Detect which cell encompasses the target text, then output its [x, y] center coordinate. 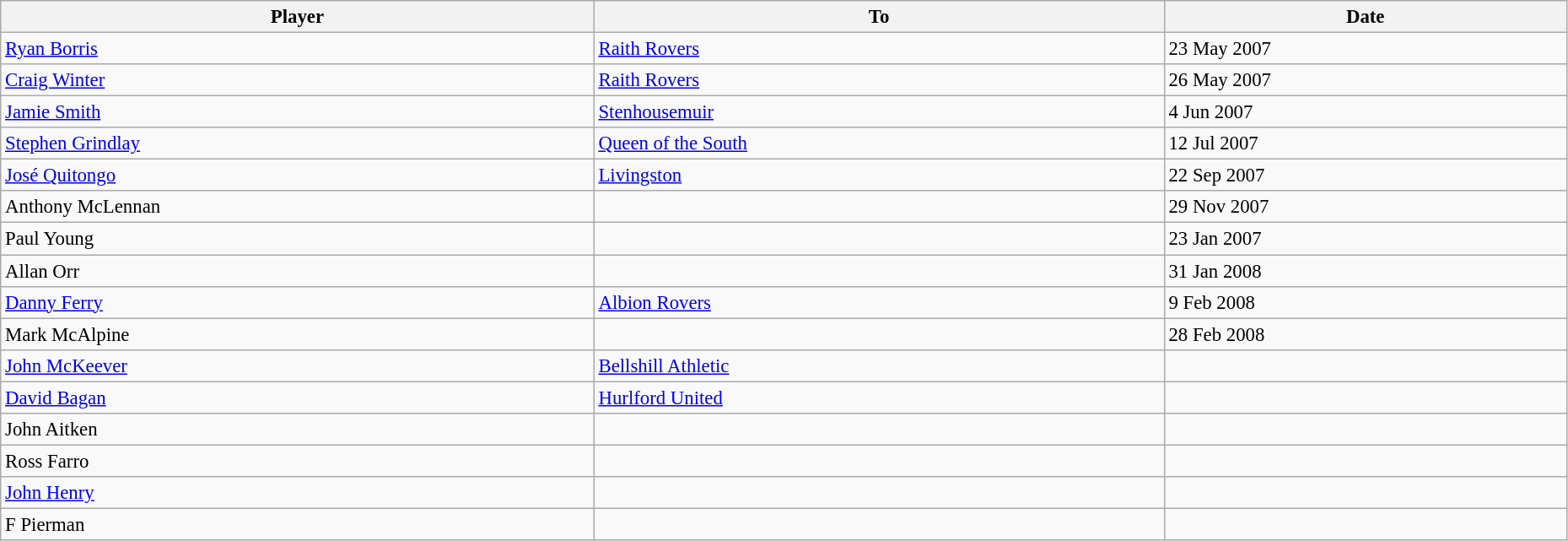
Anthony McLennan [297, 207]
John Henry [297, 493]
Jamie Smith [297, 112]
12 Jul 2007 [1365, 143]
23 Jan 2007 [1365, 239]
John McKeever [297, 365]
31 Jan 2008 [1365, 271]
Craig Winter [297, 80]
26 May 2007 [1365, 80]
4 Jun 2007 [1365, 112]
Player [297, 17]
Livingston [879, 176]
Ryan Borris [297, 49]
Albion Rovers [879, 302]
Date [1365, 17]
David Bagan [297, 398]
Stenhousemuir [879, 112]
22 Sep 2007 [1365, 176]
Queen of the South [879, 143]
Bellshill Athletic [879, 365]
Mark McAlpine [297, 334]
23 May 2007 [1365, 49]
Paul Young [297, 239]
José Quitongo [297, 176]
9 Feb 2008 [1365, 302]
F Pierman [297, 524]
To [879, 17]
John Aitken [297, 430]
Danny Ferry [297, 302]
28 Feb 2008 [1365, 334]
Hurlford United [879, 398]
Stephen Grindlay [297, 143]
Allan Orr [297, 271]
29 Nov 2007 [1365, 207]
Ross Farro [297, 461]
